From the cell containing the given text, extract its center point as [X, Y] coordinate. 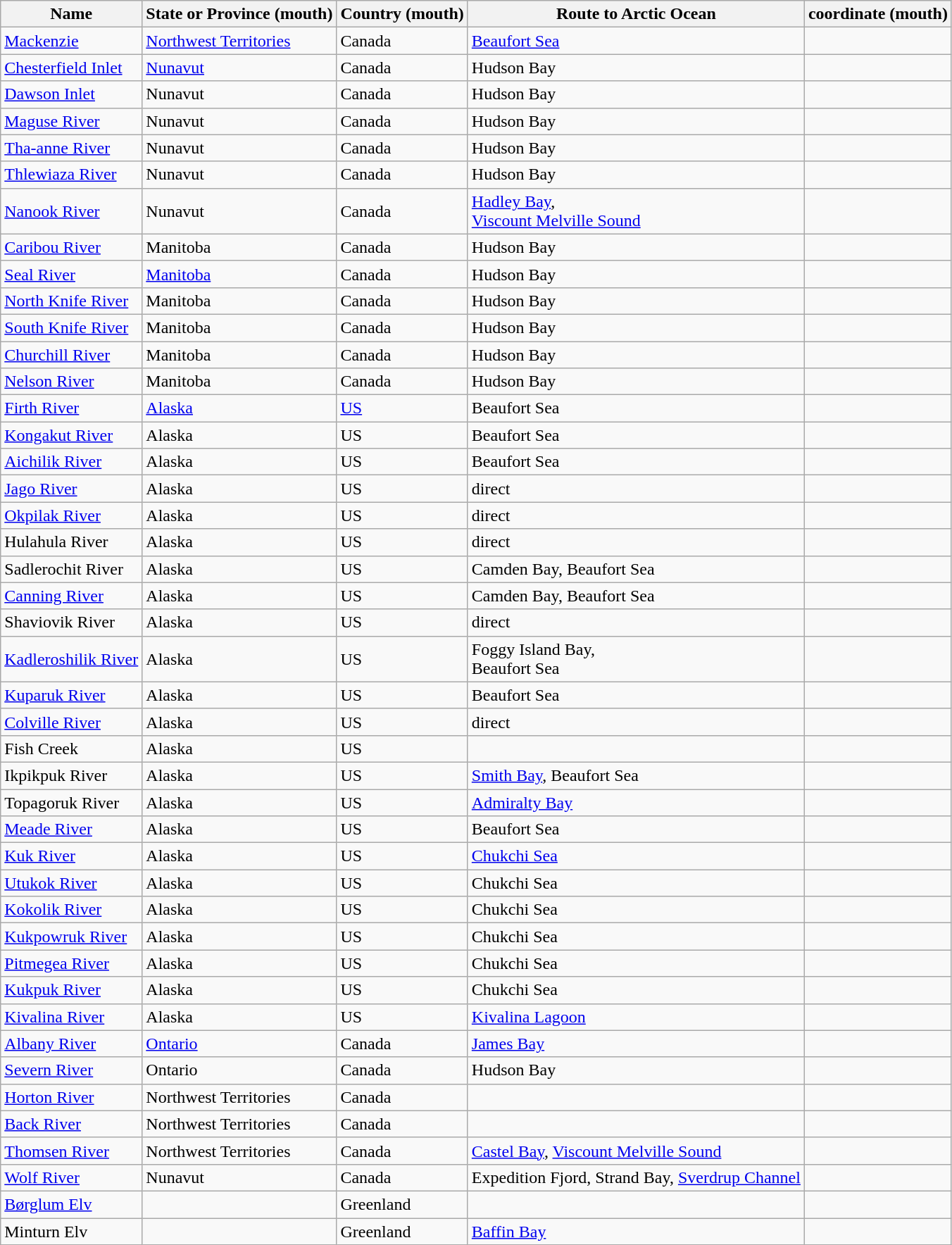
Canning River [72, 596]
Kivalina River [72, 1017]
Nelson River [72, 382]
Caribou River [72, 247]
Kokolik River [72, 910]
Route to Arctic Ocean [636, 14]
Horton River [72, 1097]
Mackenzie [72, 41]
Kuparuk River [72, 695]
Aichilik River [72, 462]
Wolf River [72, 1177]
Nanook River [72, 211]
Jago River [72, 489]
coordinate (mouth) [877, 14]
Okpilak River [72, 515]
Kivalina Lagoon [636, 1017]
Dawson Inlet [72, 94]
Baffin Bay [636, 1232]
Tha-anne River [72, 148]
Pitmegea River [72, 963]
Sadlerochit River [72, 569]
Kukpuk River [72, 990]
Expedition Fjord, Strand Bay, Sverdrup Channel [636, 1177]
Topagoruk River [72, 802]
James Bay [636, 1044]
Albany River [72, 1044]
Utukok River [72, 883]
Severn River [72, 1070]
Firth River [72, 408]
Kuk River [72, 856]
State or Province (mouth) [239, 14]
Maguse River [72, 121]
Admiralty Bay [636, 802]
Børglum Elv [72, 1204]
Kadleroshilik River [72, 659]
Foggy Island Bay, Beaufort Sea [636, 659]
Kongakut River [72, 435]
Castel Bay, Viscount Melville Sound [636, 1151]
Back River [72, 1124]
Meade River [72, 830]
Thlewiaza River [72, 175]
North Knife River [72, 301]
Churchill River [72, 354]
Chesterfield Inlet [72, 68]
Thomsen River [72, 1151]
Country (mouth) [402, 14]
Hulahula River [72, 542]
Name [72, 14]
Ikpikpuk River [72, 775]
Hadley Bay,Viscount Melville Sound [636, 211]
Colville River [72, 722]
Smith Bay, Beaufort Sea [636, 775]
Fish Creek [72, 749]
Shaviovik River [72, 622]
Kukpowruk River [72, 937]
South Knife River [72, 327]
Minturn Elv [72, 1232]
Seal River [72, 274]
